Detect which cell encompasses the target text, then output its (X, Y) center coordinate. 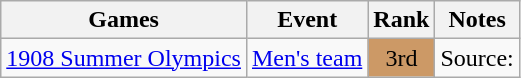
1908 Summer Olympics (124, 58)
Notes (477, 20)
Event (306, 20)
Rank (402, 20)
Games (124, 20)
3rd (402, 58)
Source: (477, 58)
Men's team (306, 58)
